Return (x, y) of the center of cell containing provided text 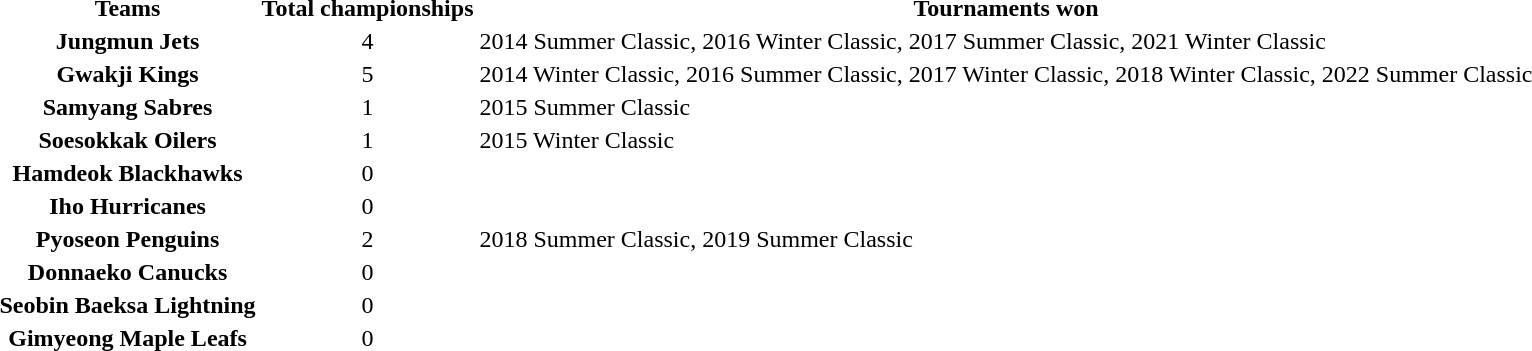
2 (368, 239)
5 (368, 74)
4 (368, 41)
